Locate the cell with the specified text and output its (X, Y) center coordinate. 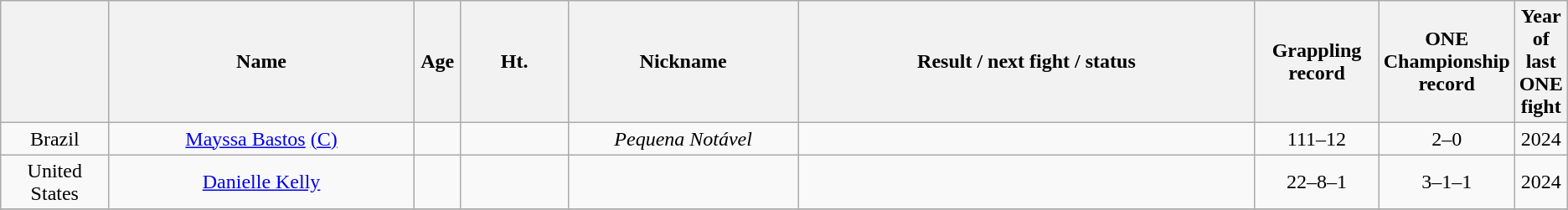
Result / next fight / status (1027, 62)
Pequena Notável (683, 139)
ONE Championship record (1447, 62)
United States (55, 182)
Mayssa Bastos (C) (261, 139)
Age (437, 62)
Nickname (683, 62)
111–12 (1317, 139)
2–0 (1447, 139)
3–1–1 (1447, 182)
Year of last ONE fight (1541, 62)
Grappling record (1317, 62)
Name (261, 62)
Brazil (55, 139)
Ht. (514, 62)
Danielle Kelly (261, 182)
22–8–1 (1317, 182)
